Provide the [x, y] coordinate of the cell's center where the given text is located.  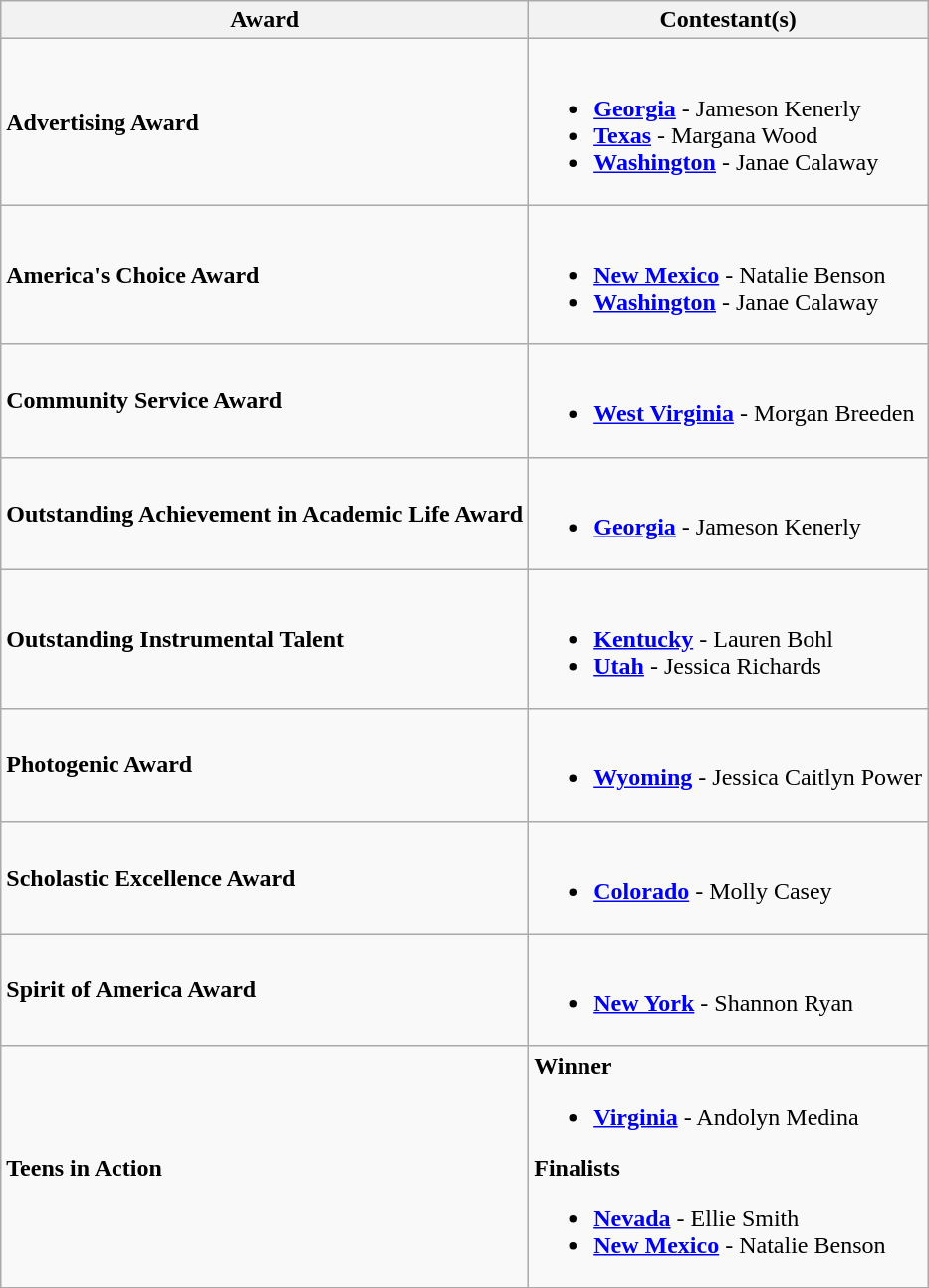
Contestant(s) [729, 20]
Kentucky - Lauren Bohl Utah - Jessica Richards [729, 639]
Community Service Award [265, 400]
Advertising Award [265, 121]
Outstanding Achievement in Academic Life Award [265, 514]
Spirit of America Award [265, 989]
New York - Shannon Ryan [729, 989]
Wyoming - Jessica Caitlyn Power [729, 764]
Georgia - Jameson Kenerly Texas - Margana Wood Washington - Janae Calaway [729, 121]
Outstanding Instrumental Talent [265, 639]
Award [265, 20]
Winner Virginia - Andolyn MedinaFinalists Nevada - Ellie Smith New Mexico - Natalie Benson [729, 1167]
Georgia - Jameson Kenerly [729, 514]
Scholastic Excellence Award [265, 878]
America's Choice Award [265, 275]
New Mexico - Natalie Benson Washington - Janae Calaway [729, 275]
Teens in Action [265, 1167]
West Virginia - Morgan Breeden [729, 400]
Photogenic Award [265, 764]
Colorado - Molly Casey [729, 878]
